For the text-containing cell, return its midpoint in (X, Y) coordinate format. 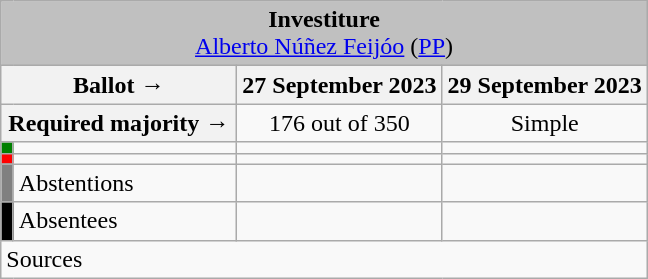
Abstentions (125, 183)
InvestitureAlberto Núñez Feijóo (PP) (324, 34)
Ballot → (119, 85)
Absentees (125, 221)
Required majority → (119, 123)
27 September 2023 (340, 85)
29 September 2023 (544, 85)
Simple (544, 123)
176 out of 350 (340, 123)
Sources (324, 259)
